Pinpoint the cell where the given text exists, returning its [x, y] midpoint coordinate. 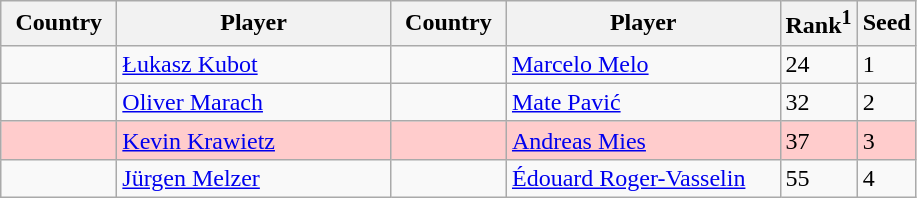
55 [818, 178]
Édouard Roger-Vasselin [643, 178]
1 [886, 64]
32 [818, 102]
Kevin Krawietz [254, 140]
24 [818, 64]
Łukasz Kubot [254, 64]
Jürgen Melzer [254, 178]
Seed [886, 24]
4 [886, 178]
Rank1 [818, 24]
2 [886, 102]
Oliver Marach [254, 102]
3 [886, 140]
37 [818, 140]
Andreas Mies [643, 140]
Marcelo Melo [643, 64]
Mate Pavić [643, 102]
